Determine the (x, y) coordinate at the center of the cell enclosing the given text.  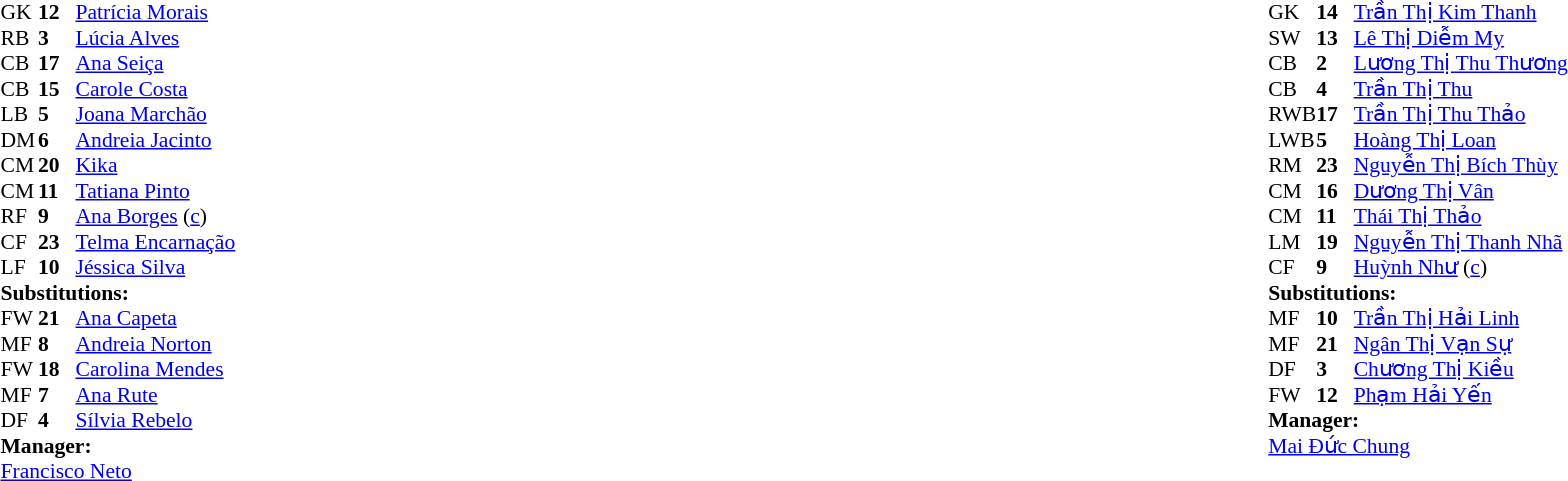
Dương Thị Vân (1461, 191)
LM (1292, 242)
Lương Thị Thu Thương (1461, 63)
Nguyễn Thị Bích Thùy (1461, 165)
Ngân Thị Vạn Sự (1461, 344)
Thái Thị Thảo (1461, 217)
Kika (156, 165)
Hoàng Thị Loan (1461, 140)
Ana Rute (156, 395)
Mai Đức Chung (1418, 446)
Phạm Hải Yến (1461, 395)
Trần Thị Thu (1461, 89)
Tatiana Pinto (156, 191)
14 (1335, 13)
SW (1292, 38)
Trần Thị Hải Linh (1461, 319)
LF (19, 267)
Chương Thị Kiều (1461, 369)
18 (57, 369)
Sílvia Rebelo (156, 421)
2 (1335, 63)
Carolina Mendes (156, 369)
Trần Thị Thu Thảo (1461, 115)
Patrícia Morais (156, 13)
13 (1335, 38)
Andreia Jacinto (156, 140)
Lê Thị Diễm My (1461, 38)
7 (57, 395)
6 (57, 140)
RM (1292, 165)
Joana Marchão (156, 115)
LWB (1292, 140)
19 (1335, 242)
Telma Encarnação (156, 242)
20 (57, 165)
RB (19, 38)
Lúcia Alves (156, 38)
Nguyễn Thị Thanh Nhã (1461, 242)
DM (19, 140)
Andreia Norton (156, 344)
16 (1335, 191)
Ana Borges (c) (156, 217)
8 (57, 344)
Huỳnh Như (c) (1461, 267)
Ana Seiça (156, 63)
Jéssica Silva (156, 267)
Trần Thị Kim Thanh (1461, 13)
Ana Capeta (156, 319)
RWB (1292, 115)
RF (19, 217)
15 (57, 89)
Carole Costa (156, 89)
LB (19, 115)
